Find where the given text appears and provide that cell's center as (X, Y) coordinate. 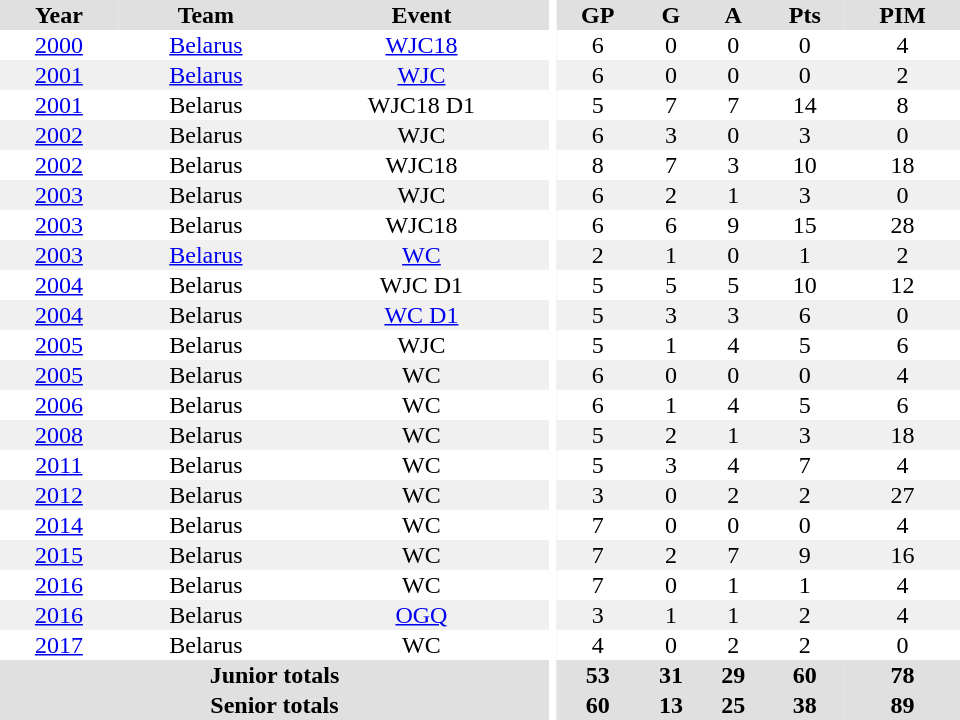
89 (902, 705)
PIM (902, 15)
Junior totals (274, 675)
14 (804, 105)
16 (902, 555)
Event (422, 15)
25 (733, 705)
G (671, 15)
Year (59, 15)
GP (598, 15)
WJC18 D1 (422, 105)
2008 (59, 435)
WC D1 (422, 315)
2012 (59, 495)
27 (902, 495)
2006 (59, 405)
53 (598, 675)
Pts (804, 15)
A (733, 15)
38 (804, 705)
15 (804, 225)
31 (671, 675)
2014 (59, 525)
2011 (59, 465)
WJC D1 (422, 285)
OGQ (422, 615)
13 (671, 705)
Team (206, 15)
29 (733, 675)
2015 (59, 555)
2000 (59, 45)
Senior totals (274, 705)
78 (902, 675)
2017 (59, 645)
28 (902, 225)
12 (902, 285)
